From the cell containing the given text, extract its center point as [x, y] coordinate. 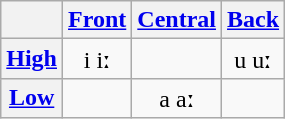
Low [32, 98]
i iː [98, 59]
Back [254, 20]
Central [177, 20]
u uː [254, 59]
High [32, 59]
Front [98, 20]
a aː [177, 98]
